Detect which cell encompasses the target text, then output its (X, Y) center coordinate. 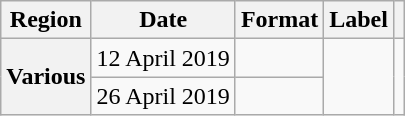
Various (46, 77)
Date (163, 20)
12 April 2019 (163, 58)
Format (279, 20)
26 April 2019 (163, 96)
Region (46, 20)
Label (359, 20)
